Detect which cell encompasses the target text, then output its (x, y) center coordinate. 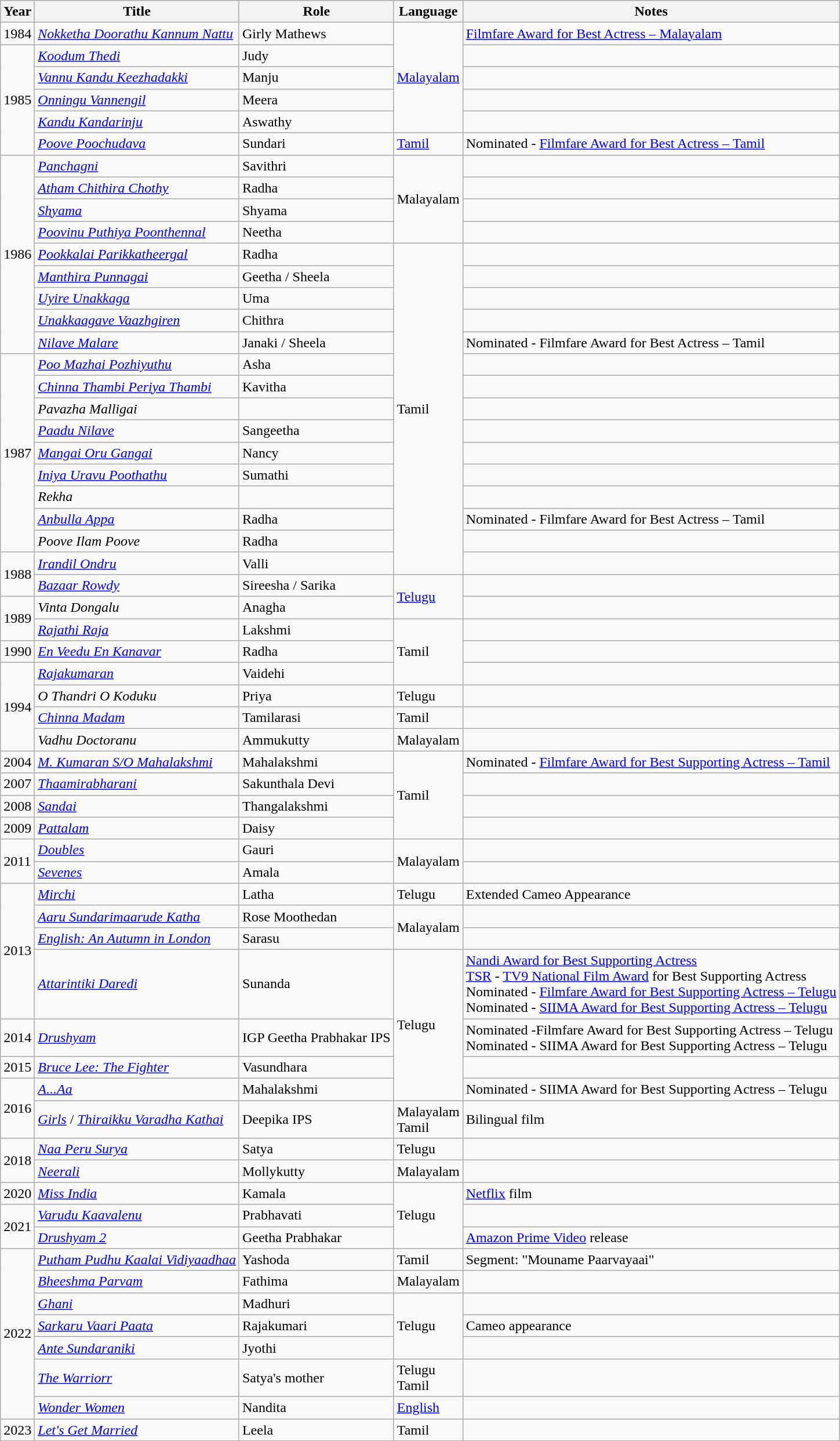
Rajathi Raja (137, 629)
2023 (17, 1429)
Bazaar Rowdy (137, 585)
Drushyam 2 (137, 1237)
Bilingual film (651, 1119)
Chinna Madam (137, 718)
Vasundhara (317, 1068)
Putham Pudhu Kaalai Vidiyaadhaa (137, 1259)
Priya (317, 696)
Amala (317, 872)
Ante Sundaraniki (137, 1348)
Aaru Sundarimaarude Katha (137, 916)
Nominated -Filmfare Award for Best Supporting Actress – TeluguNominated - SIIMA Award for Best Supporting Actress – Telugu (651, 1037)
1994 (17, 707)
Sundari (317, 144)
Onningu Vannengil (137, 100)
Rose Moothedan (317, 916)
Madhuri (317, 1304)
Geetha Prabhakar (317, 1237)
Daisy (317, 828)
Prabhavati (317, 1215)
Manthira Punnagai (137, 277)
Girls / Thiraikku Varadha Kathai (137, 1119)
Sunanda (317, 983)
Nokketha Doorathu Kannum Nattu (137, 34)
Irandil Ondru (137, 563)
Nandita (317, 1407)
Sandai (137, 806)
Extended Cameo Appearance (651, 894)
Nilave Malare (137, 343)
Nominated - SIIMA Award for Best Supporting Actress – Telugu (651, 1090)
Unakkaagave Vaazhgiren (137, 321)
2014 (17, 1037)
Sireesha / Sarika (317, 585)
Bruce Lee: The Fighter (137, 1068)
Rajakumaran (137, 674)
Cameo appearance (651, 1326)
1990 (17, 652)
Anbulla Appa (137, 519)
Kamala (317, 1193)
Lakshmi (317, 629)
Poove Poochudava (137, 144)
Pattalam (137, 828)
Rajakumari (317, 1326)
Atham Chithira Chothy (137, 188)
2007 (17, 784)
Iniya Uravu Poothathu (137, 475)
Let's Get Married (137, 1429)
Deepika IPS (317, 1119)
Rekha (137, 497)
A...Aa (137, 1090)
Role (317, 12)
Vinta Dongalu (137, 607)
Meera (317, 100)
2009 (17, 828)
O Thandri O Koduku (137, 696)
Judy (317, 56)
MalayalamTamil (428, 1119)
Manju (317, 78)
Chinna Thambi Periya Thambi (137, 387)
English: An Autumn in London (137, 938)
The Warriorr (137, 1378)
Amazon Prime Video release (651, 1237)
Janaki / Sheela (317, 343)
M. Kumaran S/O Mahalakshmi (137, 762)
Poovinu Puthiya Poonthennal (137, 232)
Title (137, 12)
Gauri (317, 850)
1986 (17, 254)
Jyothi (317, 1348)
En Veedu En Kanavar (137, 652)
Nominated - Filmfare Award for Best Supporting Actress – Tamil (651, 762)
Poo Mazhai Pozhiyuthu (137, 365)
Filmfare Award for Best Actress – Malayalam (651, 34)
Sevenes (137, 872)
1989 (17, 618)
Pookkalai Parikkatheergal (137, 254)
Satya (317, 1149)
Ghani (137, 1304)
2022 (17, 1334)
Thaamirabharani (137, 784)
Vadhu Doctoranu (137, 740)
2004 (17, 762)
2018 (17, 1160)
1985 (17, 100)
Savithri (317, 166)
Nancy (317, 453)
Girly Mathews (317, 34)
2020 (17, 1193)
2021 (17, 1226)
Asha (317, 365)
1984 (17, 34)
English (428, 1407)
Ammukutty (317, 740)
Neetha (317, 232)
Poove Ilam Poove (137, 541)
Leela (317, 1429)
Varudu Kaavalenu (137, 1215)
Netflix film (651, 1193)
Attarintiki Daredi (137, 983)
Vannu Kandu Keezhadakki (137, 78)
Mollykutty (317, 1171)
TeluguTamil (428, 1378)
IGP Geetha Prabhakar IPS (317, 1037)
Chithra (317, 321)
Vaidehi (317, 674)
Neerali (137, 1171)
Sarkaru Vaari Paata (137, 1326)
Koodum Thedi (137, 56)
Pavazha Malligai (137, 409)
Fathima (317, 1282)
Segment: "Mouname Paarvayaai" (651, 1259)
Anagha (317, 607)
Panchagni (137, 166)
2011 (17, 861)
Uma (317, 299)
Geetha / Sheela (317, 277)
Sarasu (317, 938)
Aswathy (317, 122)
Yashoda (317, 1259)
Kandu Kandarinju (137, 122)
Bheeshma Parvam (137, 1282)
Sakunthala Devi (317, 784)
1988 (17, 574)
Naa Peru Surya (137, 1149)
Latha (317, 894)
Thangalakshmi (317, 806)
Sumathi (317, 475)
Valli (317, 563)
1987 (17, 453)
Mirchi (137, 894)
Satya's mother (317, 1378)
Notes (651, 12)
Tamilarasi (317, 718)
2008 (17, 806)
Miss India (137, 1193)
2015 (17, 1068)
Doubles (137, 850)
Year (17, 12)
Drushyam (137, 1037)
Uyire Unakkaga (137, 299)
Language (428, 12)
2016 (17, 1109)
2013 (17, 951)
Kavitha (317, 387)
Paadu Nilave (137, 431)
Sangeetha (317, 431)
Wonder Women (137, 1407)
Mangai Oru Gangai (137, 453)
